Scan for the cell matching the given text and deliver its (X, Y) coordinate at center. 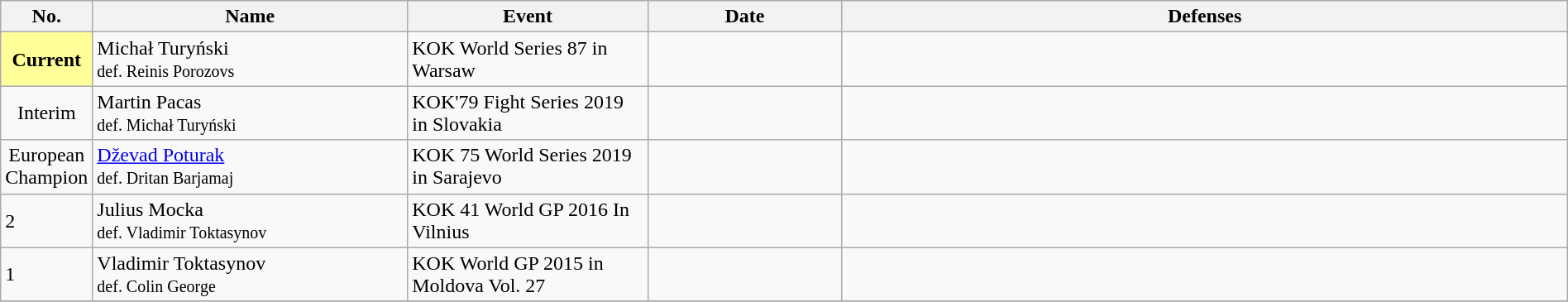
KOK World GP 2015 in Moldova Vol. 27 (528, 275)
1 (46, 275)
Michał Turyński def. Reinis Porozovs (250, 60)
2 (46, 220)
Defenses (1204, 17)
KOK 75 World Series 2019 in Sarajevo (528, 167)
Julius Mocka def. Vladimir Toktasynov (250, 220)
No. (46, 17)
KOK World Series 87 in Warsaw (528, 60)
KOK'79 Fight Series 2019 in Slovakia (528, 113)
Name (250, 17)
KOK 41 World GP 2016 In Vilnius (528, 220)
Martin Pacas def. Michał Turyński (250, 113)
Vladimir Toktasynov def. Colin George (250, 275)
Interim (46, 113)
Current (46, 60)
European Champion (46, 167)
Date (744, 17)
Event (528, 17)
Dževad Poturak def. Dritan Barjamaj (250, 167)
